From the cell containing the given text, extract its center point as [x, y] coordinate. 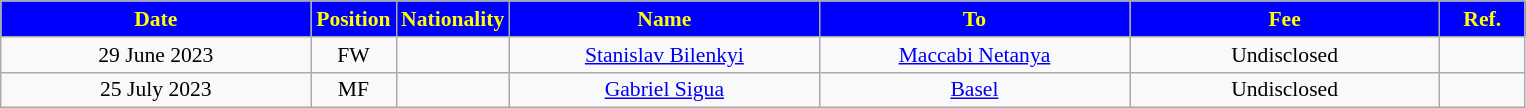
Gabriel Sigua [664, 90]
Ref. [1482, 19]
Position [354, 19]
To [974, 19]
Name [664, 19]
25 July 2023 [156, 90]
MF [354, 90]
Nationality [452, 19]
Date [156, 19]
Stanislav Bilenkyi [664, 55]
FW [354, 55]
29 June 2023 [156, 55]
Basel [974, 90]
Maccabi Netanya [974, 55]
Fee [1285, 19]
